Capture the cell that displays the provided text and extract its [x, y] central coordinate. 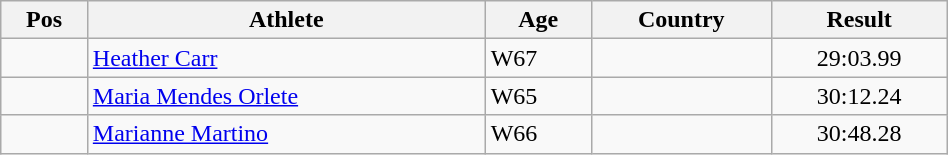
W66 [538, 134]
29:03.99 [859, 58]
Marianne Martino [286, 134]
30:48.28 [859, 134]
W65 [538, 96]
W67 [538, 58]
Maria Mendes Orlete [286, 96]
Athlete [286, 20]
30:12.24 [859, 96]
Result [859, 20]
Country [681, 20]
Age [538, 20]
Heather Carr [286, 58]
Pos [44, 20]
